Locate the cell with the specified text and output its [x, y] center coordinate. 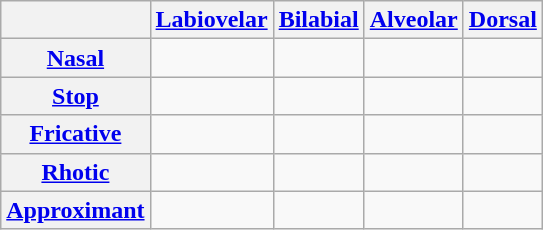
Alveolar [414, 20]
Dorsal [502, 20]
Nasal [76, 58]
Stop [76, 96]
Rhotic [76, 172]
Fricative [76, 134]
Labiovelar [212, 20]
Approximant [76, 210]
Bilabial [318, 20]
